Search for the cell housing the specified text and yield its (X, Y) center coordinate. 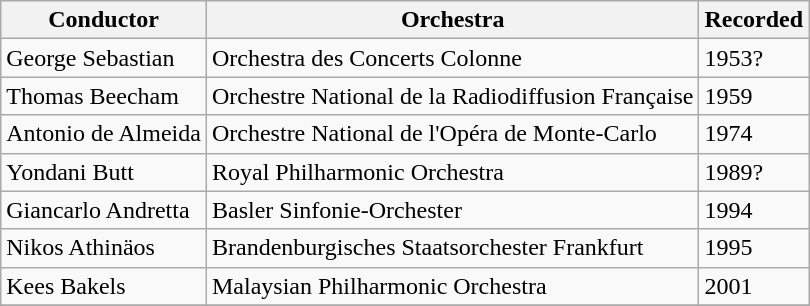
Brandenburgisches Staatsorchester Frankfurt (452, 248)
1953? (754, 58)
1994 (754, 210)
George Sebastian (104, 58)
Orchestre National de l'Opéra de Monte-Carlo (452, 134)
Royal Philharmonic Orchestra (452, 172)
Orchestre National de la Radiodiffusion Française (452, 96)
Giancarlo Andretta (104, 210)
Antonio de Almeida (104, 134)
2001 (754, 286)
Orchestra des Concerts Colonne (452, 58)
1995 (754, 248)
1974 (754, 134)
Recorded (754, 20)
1959 (754, 96)
Nikos Athinäos (104, 248)
Malaysian Philharmonic Orchestra (452, 286)
Kees Bakels (104, 286)
Conductor (104, 20)
Thomas Beecham (104, 96)
Orchestra (452, 20)
1989? (754, 172)
Yondani Butt (104, 172)
Basler Sinfonie-Orchester (452, 210)
